Find where the given text appears and provide that cell's center as [X, Y] coordinate. 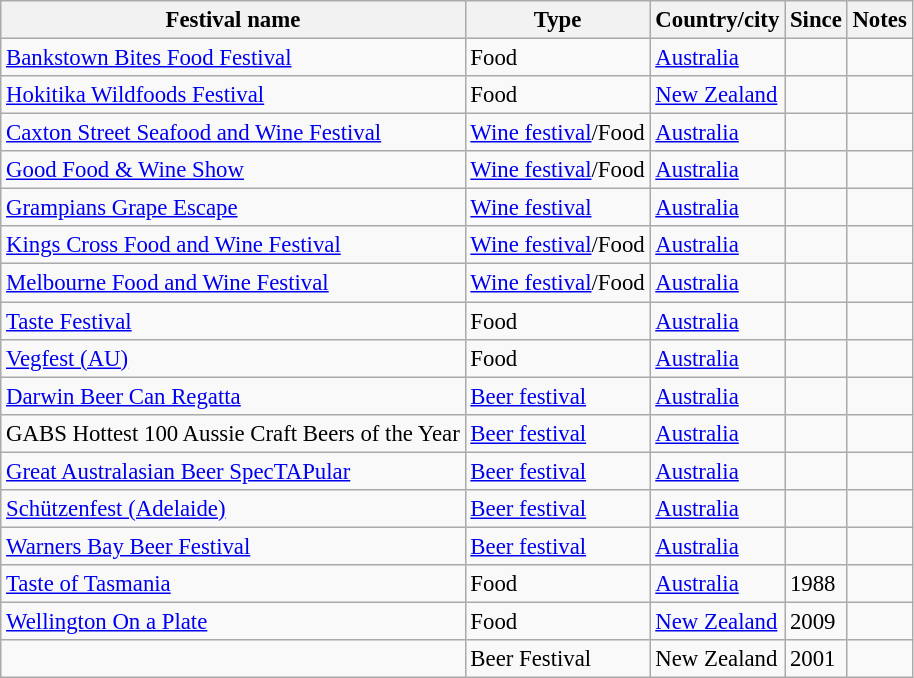
Bankstown Bites Food Festival [233, 58]
Wellington On a Plate [233, 621]
Beer Festival [558, 659]
Country/city [718, 20]
Taste of Tasmania [233, 584]
Good Food & Wine Show [233, 170]
Kings Cross Food and Wine Festival [233, 245]
Taste Festival [233, 321]
Warners Bay Beer Festival [233, 546]
Wine festival [558, 208]
2009 [816, 621]
Festival name [233, 20]
Grampians Grape Escape [233, 208]
Vegfest (AU) [233, 358]
Great Australasian Beer SpecTAPular [233, 471]
Melbourne Food and Wine Festival [233, 283]
Since [816, 20]
Notes [880, 20]
Type [558, 20]
GABS Hottest 100 Aussie Craft Beers of the Year [233, 433]
Darwin Beer Can Regatta [233, 396]
Caxton Street Seafood and Wine Festival [233, 133]
2001 [816, 659]
Hokitika Wildfoods Festival [233, 95]
1988 [816, 584]
Schützenfest (Adelaide) [233, 509]
